Search for the cell housing the specified text and yield its (x, y) center coordinate. 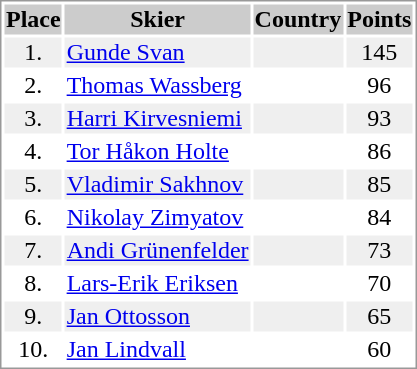
Gunde Svan (158, 53)
73 (380, 251)
Nikolay Zimyatov (158, 217)
5. (33, 185)
2. (33, 85)
93 (380, 119)
Jan Lindvall (158, 349)
Tor Håkon Holte (158, 151)
85 (380, 185)
Andi Grünenfelder (158, 251)
4. (33, 151)
9. (33, 317)
Skier (158, 19)
96 (380, 85)
Lars-Erik Eriksen (158, 283)
7. (33, 251)
Points (380, 19)
3. (33, 119)
Country (298, 19)
65 (380, 317)
Jan Ottosson (158, 317)
60 (380, 349)
Harri Kirvesniemi (158, 119)
10. (33, 349)
Vladimir Sakhnov (158, 185)
Place (33, 19)
84 (380, 217)
6. (33, 217)
145 (380, 53)
Thomas Wassberg (158, 85)
8. (33, 283)
70 (380, 283)
1. (33, 53)
86 (380, 151)
